Identify which cell holds the provided text, then report its (X, Y) central coordinate. 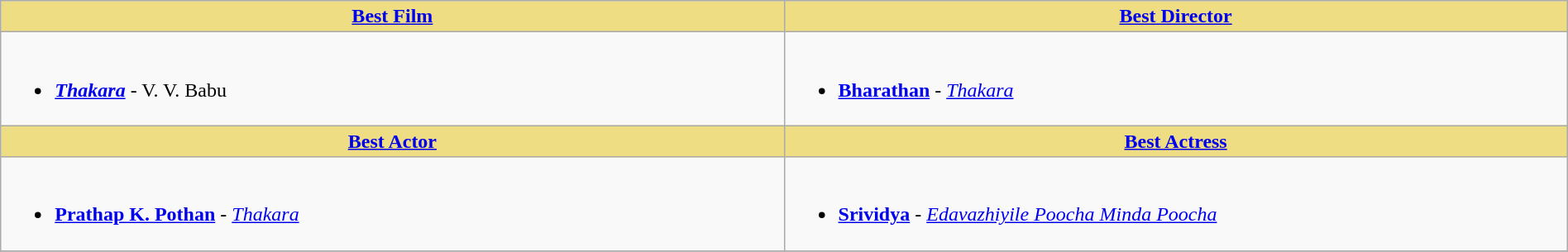
Srividya - Edavazhiyile Poocha Minda Poocha (1176, 203)
Prathap K. Pothan - Thakara (392, 203)
Best Actress (1176, 141)
Best Film (392, 17)
Best Director (1176, 17)
Best Actor (392, 141)
Thakara - V. V. Babu (392, 79)
Bharathan - Thakara (1176, 79)
